From the cell containing the given text, extract its center point as (X, Y) coordinate. 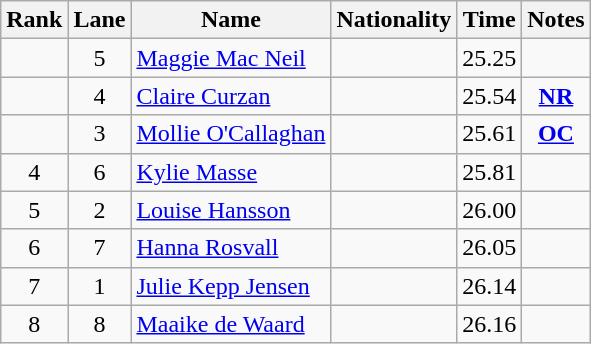
25.81 (490, 172)
Nationality (394, 20)
Rank (34, 20)
26.00 (490, 210)
Claire Curzan (231, 96)
NR (556, 96)
Kylie Masse (231, 172)
26.14 (490, 286)
Lane (100, 20)
Maaike de Waard (231, 324)
Hanna Rosvall (231, 248)
Time (490, 20)
Mollie O'Callaghan (231, 134)
3 (100, 134)
OC (556, 134)
Name (231, 20)
25.61 (490, 134)
2 (100, 210)
Maggie Mac Neil (231, 58)
1 (100, 286)
25.25 (490, 58)
Notes (556, 20)
25.54 (490, 96)
26.16 (490, 324)
Louise Hansson (231, 210)
26.05 (490, 248)
Julie Kepp Jensen (231, 286)
